Scan for the cell matching the given text and deliver its (X, Y) coordinate at center. 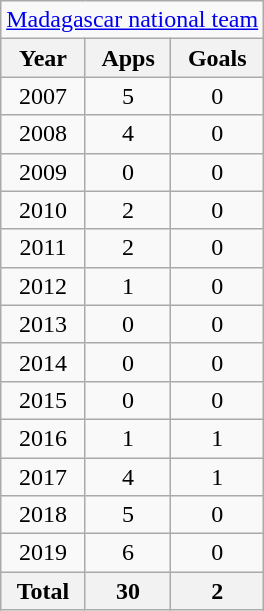
6 (128, 553)
2016 (43, 438)
2012 (43, 286)
2014 (43, 362)
2008 (43, 134)
Madagascar national team (132, 20)
2017 (43, 477)
2007 (43, 96)
30 (128, 591)
2013 (43, 324)
2019 (43, 553)
Year (43, 58)
2011 (43, 248)
Goals (218, 58)
2009 (43, 172)
2010 (43, 210)
2018 (43, 515)
2015 (43, 400)
Apps (128, 58)
Total (43, 591)
